Output the [X, Y] coordinate of the center of the cell containing the given text.  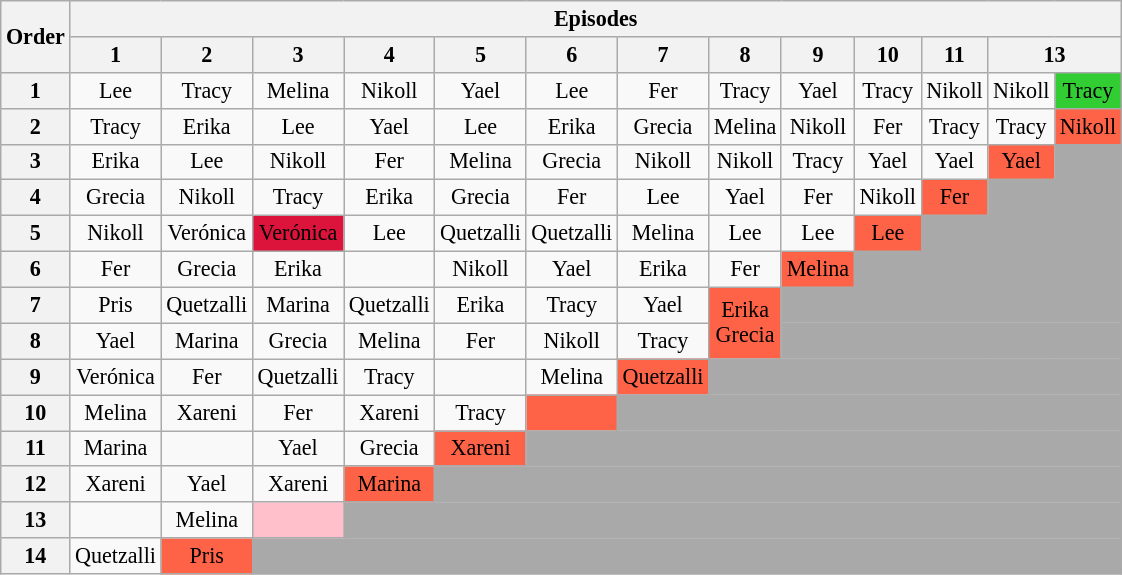
Order [36, 36]
ErikaGrecia [746, 323]
14 [36, 556]
Episodes [596, 18]
12 [36, 484]
